Extract the (x, y) coordinate from the center of the cell holding the provided text.  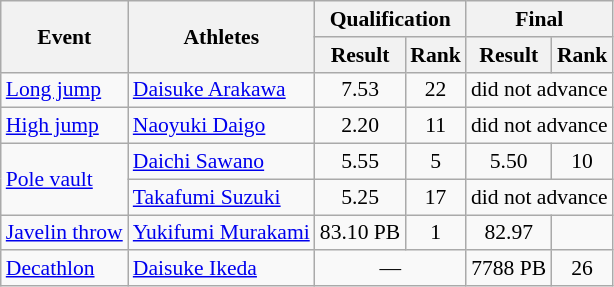
5.50 (509, 162)
10 (582, 162)
Naoyuki Daigo (222, 126)
Yukifumi Murakami (222, 233)
5.55 (360, 162)
7788 PB (509, 269)
82.97 (509, 233)
Qualification (390, 19)
Decathlon (64, 269)
Pole vault (64, 180)
— (390, 269)
Final (540, 19)
22 (436, 90)
Javelin throw (64, 233)
17 (436, 197)
7.53 (360, 90)
83.10 PB (360, 233)
Athletes (222, 36)
Long jump (64, 90)
Daisuke Arakawa (222, 90)
1 (436, 233)
Daichi Sawano (222, 162)
Event (64, 36)
Daisuke Ikeda (222, 269)
26 (582, 269)
5 (436, 162)
2.20 (360, 126)
High jump (64, 126)
11 (436, 126)
Takafumi Suzuki (222, 197)
5.25 (360, 197)
